From the cell containing the given text, extract its center point as (X, Y) coordinate. 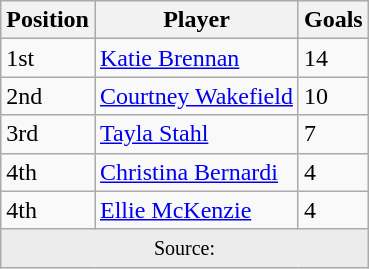
2nd (48, 96)
1st (48, 58)
Player (196, 20)
10 (333, 96)
Katie Brennan (196, 58)
Tayla Stahl (196, 134)
Source: (184, 248)
14 (333, 58)
7 (333, 134)
3rd (48, 134)
Christina Bernardi (196, 172)
Courtney Wakefield (196, 96)
Ellie McKenzie (196, 210)
Position (48, 20)
Goals (333, 20)
